Return [x, y] of the center of cell containing provided text 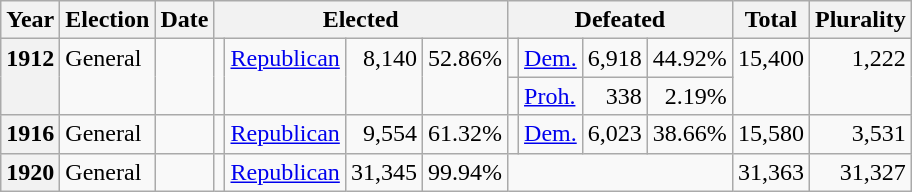
31,327 [860, 172]
1920 [30, 172]
6,023 [614, 134]
Defeated [620, 20]
61.32% [464, 134]
31,363 [770, 172]
6,918 [614, 58]
15,580 [770, 134]
9,554 [384, 134]
Proh. [551, 96]
1,222 [860, 77]
31,345 [384, 172]
Year [30, 20]
338 [614, 96]
38.66% [690, 134]
Elected [361, 20]
2.19% [690, 96]
99.94% [464, 172]
Total [770, 20]
3,531 [860, 134]
44.92% [690, 58]
15,400 [770, 77]
8,140 [384, 77]
Election [108, 20]
52.86% [464, 77]
Plurality [860, 20]
1912 [30, 77]
Date [184, 20]
1916 [30, 134]
